Identify which cell holds the provided text, then report its (x, y) central coordinate. 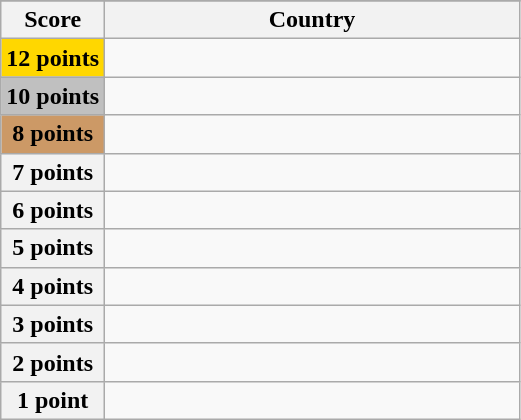
Country (312, 20)
7 points (53, 172)
5 points (53, 248)
2 points (53, 362)
3 points (53, 324)
6 points (53, 210)
12 points (53, 58)
10 points (53, 96)
1 point (53, 400)
Score (53, 20)
8 points (53, 134)
4 points (53, 286)
